Find where the given text appears and provide that cell's center as [X, Y] coordinate. 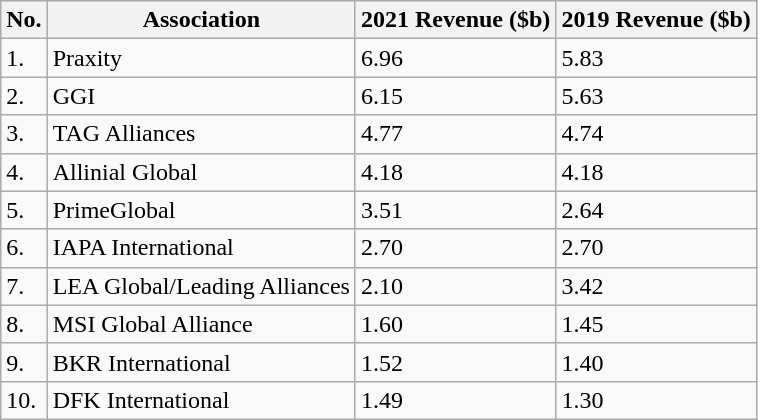
9. [24, 362]
5.63 [656, 96]
TAG Alliances [201, 134]
2.10 [455, 286]
6.96 [455, 58]
PrimeGlobal [201, 210]
5. [24, 210]
Allinial Global [201, 172]
8. [24, 324]
LEA Global/Leading Alliances [201, 286]
6.15 [455, 96]
7. [24, 286]
BKR International [201, 362]
1.45 [656, 324]
GGI [201, 96]
Association [201, 20]
3.51 [455, 210]
1.60 [455, 324]
3. [24, 134]
1. [24, 58]
1.40 [656, 362]
2019 Revenue ($b) [656, 20]
2.64 [656, 210]
DFK International [201, 400]
No. [24, 20]
1.52 [455, 362]
3.42 [656, 286]
2. [24, 96]
5.83 [656, 58]
MSI Global Alliance [201, 324]
4. [24, 172]
Praxity [201, 58]
IAPA International [201, 248]
4.77 [455, 134]
4.74 [656, 134]
2021 Revenue ($b) [455, 20]
1.49 [455, 400]
10. [24, 400]
6. [24, 248]
1.30 [656, 400]
